From the cell containing the given text, extract its center point as (x, y) coordinate. 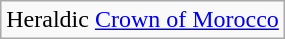
Heraldic Crown of Morocco (143, 20)
